Return the (x, y) coordinate for the center point of the cell that contains the specified text.  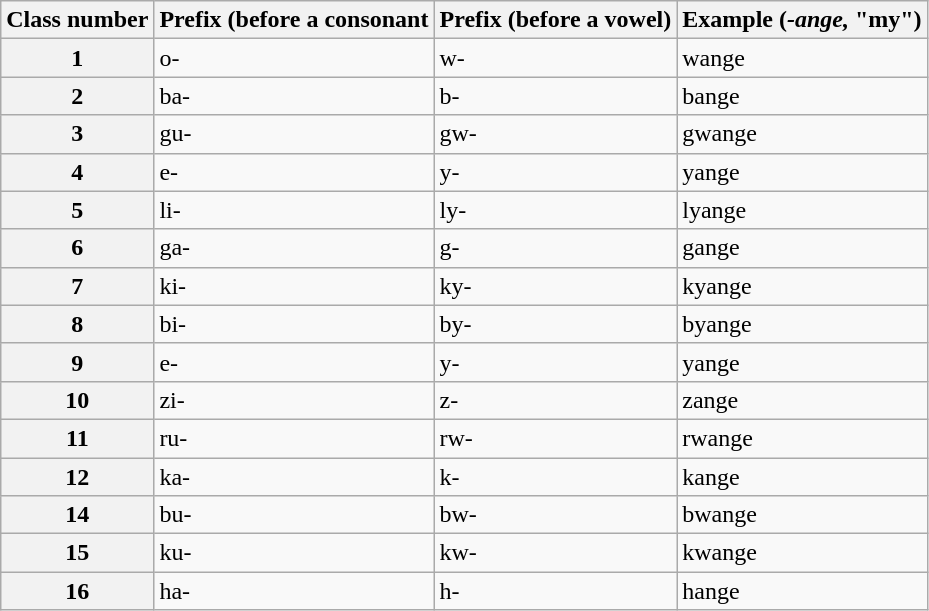
11 (78, 438)
1 (78, 58)
ha- (294, 591)
k- (556, 477)
ba- (294, 96)
12 (78, 477)
15 (78, 553)
Class number (78, 20)
16 (78, 591)
ku- (294, 553)
o- (294, 58)
gw- (556, 134)
ka- (294, 477)
ky- (556, 286)
h- (556, 591)
zange (802, 400)
kange (802, 477)
5 (78, 210)
ga- (294, 248)
g- (556, 248)
bange (802, 96)
6 (78, 248)
zi- (294, 400)
rwange (802, 438)
w- (556, 58)
lyange (802, 210)
gwange (802, 134)
kw- (556, 553)
bu- (294, 515)
byange (802, 324)
4 (78, 172)
Prefix (before a consonant (294, 20)
rw- (556, 438)
ki- (294, 286)
gange (802, 248)
Example (-ange, "my") (802, 20)
14 (78, 515)
by- (556, 324)
9 (78, 362)
3 (78, 134)
z- (556, 400)
hange (802, 591)
2 (78, 96)
b- (556, 96)
bw- (556, 515)
gu- (294, 134)
7 (78, 286)
bwange (802, 515)
bi- (294, 324)
ru- (294, 438)
10 (78, 400)
kwange (802, 553)
Prefix (before a vowel) (556, 20)
8 (78, 324)
wange (802, 58)
ly- (556, 210)
li- (294, 210)
kyange (802, 286)
